Output the (X, Y) coordinate of the center of the cell containing the given text.  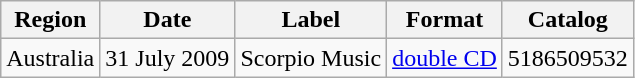
Australia (50, 58)
Format (445, 20)
double CD (445, 58)
Region (50, 20)
Date (168, 20)
5186509532 (568, 58)
Scorpio Music (311, 58)
Label (311, 20)
31 July 2009 (168, 58)
Catalog (568, 20)
